Find where the given text appears and provide that cell's center as [x, y] coordinate. 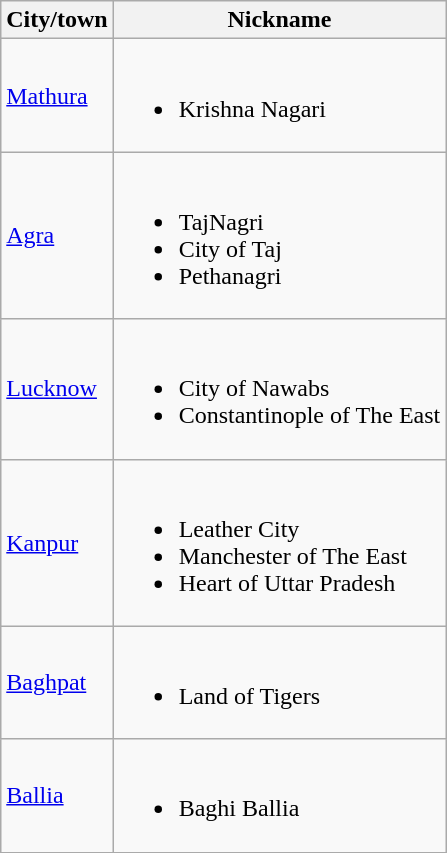
City/town [57, 20]
Nickname [280, 20]
Lucknow [57, 389]
Krishna Nagari [280, 96]
Kanpur [57, 542]
Agra [57, 236]
City of NawabsConstantinople of The East [280, 389]
Mathura [57, 96]
Land of Tigers [280, 682]
TajNagriCity of TajPethanagri [280, 236]
Baghi Ballia [280, 796]
Leather CityManchester of The EastHeart of Uttar Pradesh [280, 542]
Ballia [57, 796]
Baghpat [57, 682]
